Pinpoint the cell where the given text exists, returning its [x, y] midpoint coordinate. 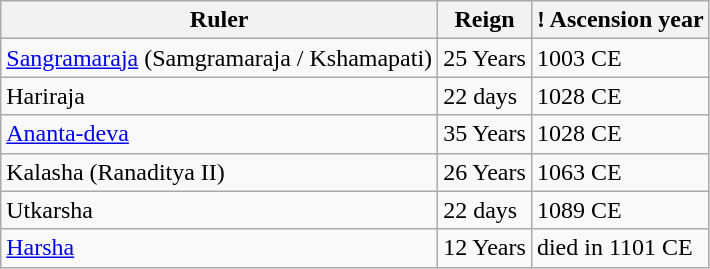
1089 CE [620, 210]
Harsha [220, 248]
died in 1101 CE [620, 248]
25 Years [485, 58]
1063 CE [620, 172]
Hariraja [220, 96]
Sangramaraja (Samgramaraja / Kshamapati) [220, 58]
Utkarsha [220, 210]
26 Years [485, 172]
Ananta-deva [220, 134]
1003 CE [620, 58]
! Ascension year [620, 20]
Ruler [220, 20]
Reign [485, 20]
Kalasha (Ranaditya II) [220, 172]
12 Years [485, 248]
35 Years [485, 134]
